Detect which cell encompasses the target text, then output its [X, Y] center coordinate. 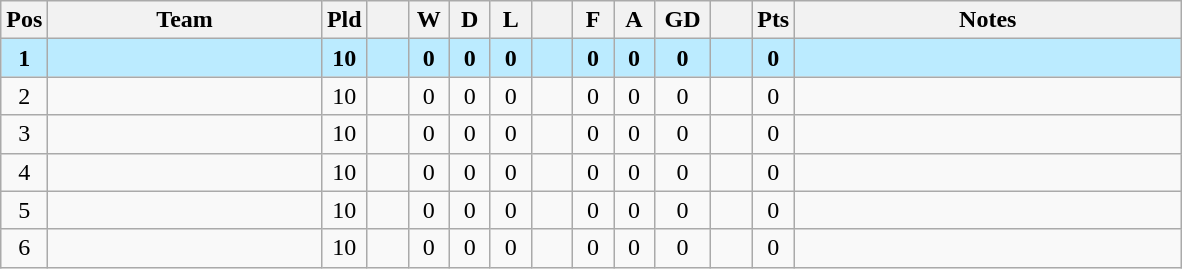
Pld [344, 20]
D [470, 20]
1 [24, 58]
A [634, 20]
6 [24, 248]
2 [24, 96]
Team [185, 20]
L [510, 20]
F [592, 20]
Pts [774, 20]
W [428, 20]
5 [24, 210]
3 [24, 134]
4 [24, 172]
GD [683, 20]
Notes [988, 20]
Pos [24, 20]
